For the text-containing cell, return its midpoint in (x, y) coordinate format. 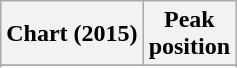
Chart (2015) (72, 34)
Peakposition (189, 34)
